Pinpoint the cell where the given text exists, returning its (x, y) midpoint coordinate. 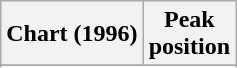
Chart (1996) (72, 34)
Peakposition (189, 34)
